Determine the (X, Y) coordinate at the center of the cell enclosing the given text.  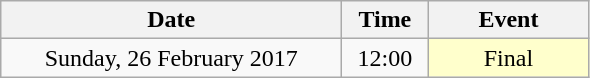
Time (385, 20)
Date (172, 20)
Final (508, 58)
Sunday, 26 February 2017 (172, 58)
12:00 (385, 58)
Event (508, 20)
